For the text-containing cell, return its midpoint in (x, y) coordinate format. 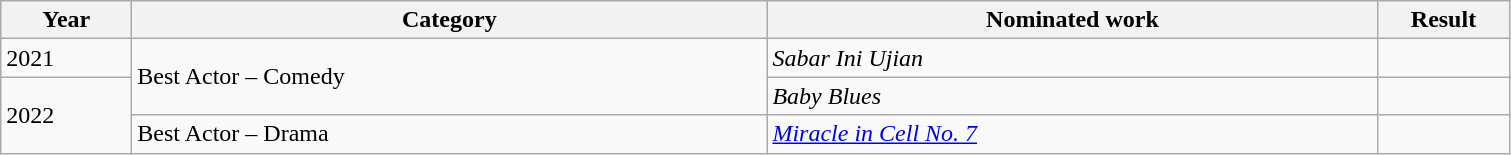
Year (66, 20)
Baby Blues (1072, 96)
Category (450, 20)
Miracle in Cell No. 7 (1072, 134)
2022 (66, 115)
Result (1444, 20)
Best Actor – Drama (450, 134)
Best Actor – Comedy (450, 77)
Nominated work (1072, 20)
Sabar Ini Ujian (1072, 58)
2021 (66, 58)
